For the text-containing cell, return its midpoint in (X, Y) coordinate format. 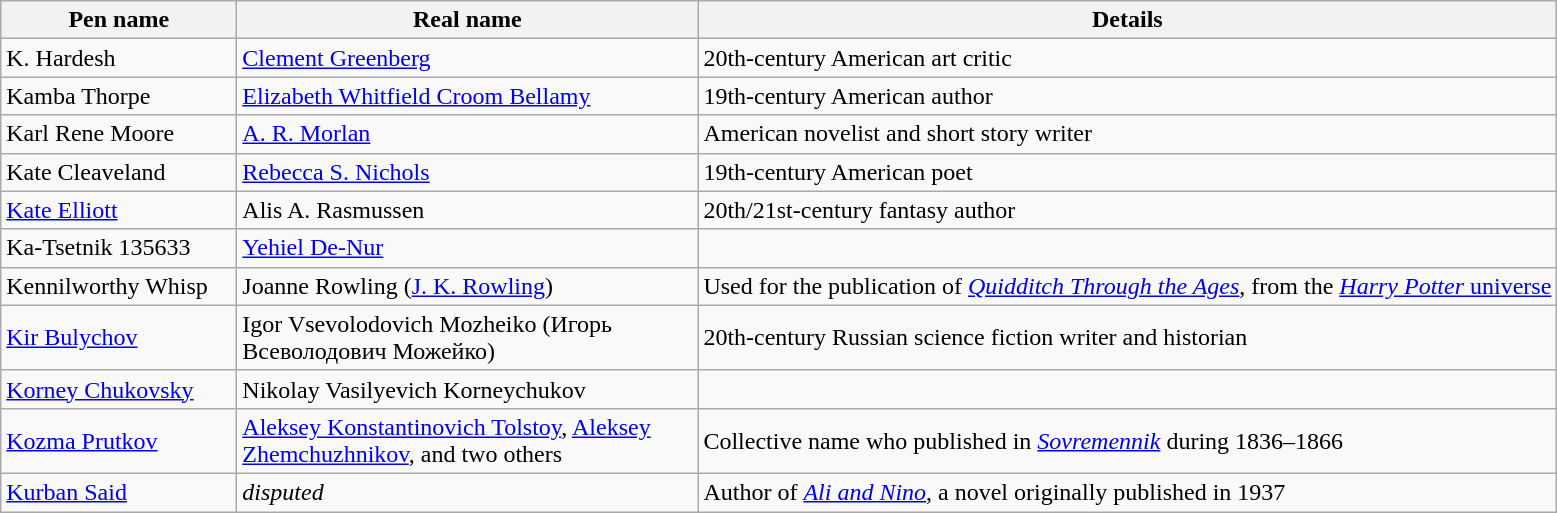
Igor Vsevolodovich Mozheiko (Игорь Всеволодович Можейко) (468, 338)
Kir Bulychov (119, 338)
Rebecca S. Nichols (468, 172)
19th-century American author (1128, 96)
Kennilworthy Whisp (119, 286)
Nikolay Vasilyevich Korneychukov (468, 389)
Kate Cleaveland (119, 172)
K. Hardesh (119, 58)
20th-century Russian science fiction writer and historian (1128, 338)
Collective name who published in Sovremennik during 1836–1866 (1128, 440)
Aleksey Konstantinovich Tolstoy, Aleksey Zhemchuzhnikov, and two others (468, 440)
Joanne Rowling (J. K. Rowling) (468, 286)
A. R. Morlan (468, 134)
Kate Elliott (119, 210)
disputed (468, 492)
Alis A. Rasmussen (468, 210)
Details (1128, 20)
Korney Chukovsky (119, 389)
Clement Greenberg (468, 58)
Kozma Prutkov (119, 440)
Kamba Thorpe (119, 96)
20th/21st-century fantasy author (1128, 210)
Pen name (119, 20)
Ka-Tsetnik 135633 (119, 248)
Yehiel De-Nur (468, 248)
Kurban Said (119, 492)
Elizabeth Whitfield Croom Bellamy (468, 96)
20th-century American art critic (1128, 58)
American novelist and short story writer (1128, 134)
19th-century American poet (1128, 172)
Real name (468, 20)
Karl Rene Moore (119, 134)
Used for the publication of Quidditch Through the Ages, from the Harry Potter universe (1128, 286)
Author of Ali and Nino, a novel originally published in 1937 (1128, 492)
